Return the (X, Y) coordinate for the center point of the cell that contains the specified text.  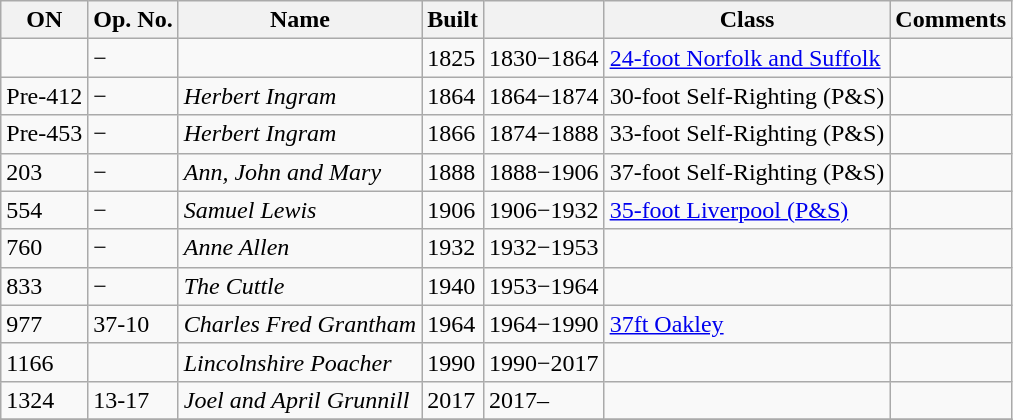
30-foot Self-Righting (P&S) (747, 96)
1864 (453, 96)
Samuel Lewis (300, 210)
1990 (453, 362)
1906 (453, 210)
Name (300, 20)
1964−1990 (544, 324)
760 (44, 248)
1324 (44, 400)
833 (44, 286)
1953−1964 (544, 286)
Anne Allen (300, 248)
Joel and April Grunnill (300, 400)
1940 (453, 286)
554 (44, 210)
1864−1874 (544, 96)
Charles Fred Grantham (300, 324)
1874−1888 (544, 134)
1990−2017 (544, 362)
1825 (453, 58)
35-foot Liverpool (P&S) (747, 210)
Comments (951, 20)
37-foot Self-Righting (P&S) (747, 172)
1888 (453, 172)
2017– (544, 400)
977 (44, 324)
Pre-412 (44, 96)
Built (453, 20)
13-17 (133, 400)
1866 (453, 134)
The Cuttle (300, 286)
37-10 (133, 324)
1888−1906 (544, 172)
Ann, John and Mary (300, 172)
Pre-453 (44, 134)
1932−1953 (544, 248)
1830−1864 (544, 58)
1906−1932 (544, 210)
2017 (453, 400)
1166 (44, 362)
1932 (453, 248)
33-foot Self-Righting (P&S) (747, 134)
1964 (453, 324)
ON (44, 20)
37ft Oakley (747, 324)
Op. No. (133, 20)
Class (747, 20)
Lincolnshire Poacher (300, 362)
203 (44, 172)
24-foot Norfolk and Suffolk (747, 58)
